Provide the [X, Y] coordinate of the cell's center where the given text is located.  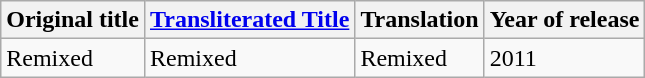
Year of release [564, 20]
Transliterated Title [249, 20]
Translation [420, 20]
2011 [564, 58]
Original title [73, 20]
